Return the [X, Y] coordinate for the center point of the cell that contains the specified text.  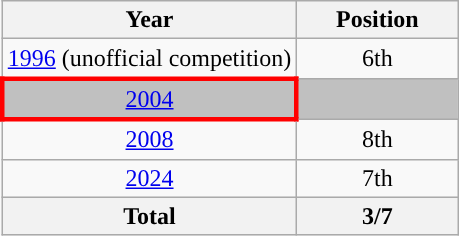
2004 [150, 98]
8th [378, 139]
Total [150, 216]
2008 [150, 139]
7th [378, 178]
Year [150, 20]
Position [378, 20]
3/7 [378, 216]
6th [378, 59]
1996 (unofficial competition) [150, 59]
2024 [150, 178]
